Detect which cell encompasses the target text, then output its [X, Y] center coordinate. 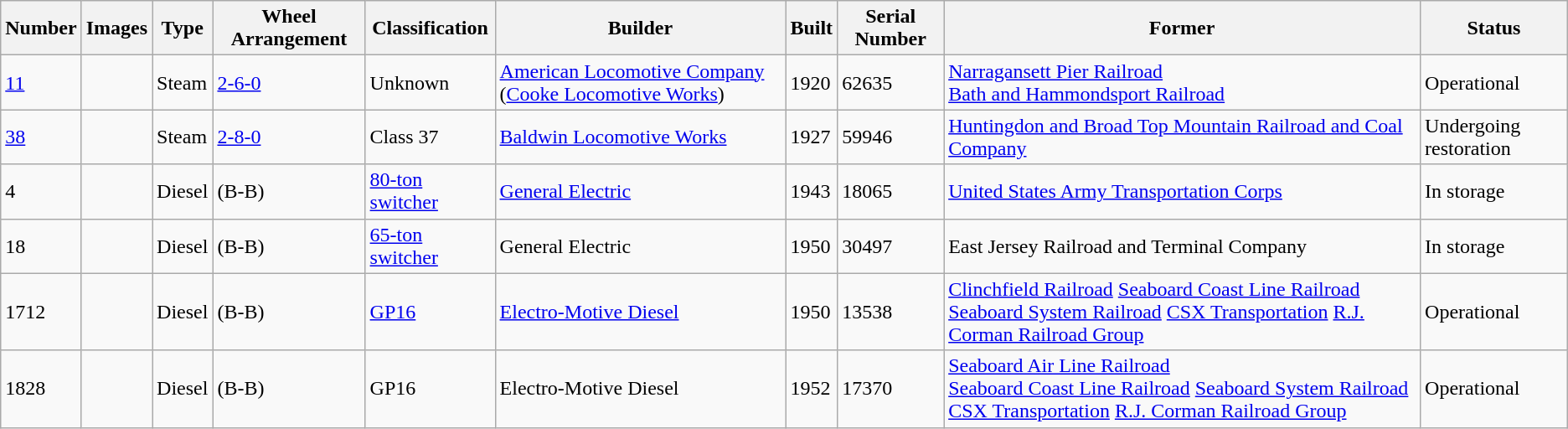
Clinchfield Railroad Seaboard Coast Line RailroadSeaboard System Railroad CSX Transportation R.J. Corman Railroad Group [1183, 312]
Images [116, 28]
13538 [891, 312]
30497 [891, 246]
1943 [812, 191]
1927 [812, 137]
17370 [891, 389]
Narragansett Pier RailroadBath and Hammondsport Railroad [1183, 82]
Classification [431, 28]
18065 [891, 191]
Wheel Arrangement [289, 28]
18 [41, 246]
Class 37 [431, 137]
United States Army Transportation Corps [1183, 191]
American Locomotive Company (Cooke Locomotive Works) [640, 82]
1920 [812, 82]
Built [812, 28]
Former [1183, 28]
Builder [640, 28]
Undergoing restoration [1494, 137]
80-ton switcher [431, 191]
11 [41, 82]
38 [41, 137]
Status [1494, 28]
4 [41, 191]
1712 [41, 312]
East Jersey Railroad and Terminal Company [1183, 246]
Unknown [431, 82]
65-ton switcher [431, 246]
Serial Number [891, 28]
Number [41, 28]
1828 [41, 389]
59946 [891, 137]
Seaboard Air Line RailroadSeaboard Coast Line Railroad Seaboard System Railroad CSX Transportation R.J. Corman Railroad Group [1183, 389]
Huntingdon and Broad Top Mountain Railroad and Coal Company [1183, 137]
2-6-0 [289, 82]
1952 [812, 389]
Baldwin Locomotive Works [640, 137]
2-8-0 [289, 137]
Type [183, 28]
62635 [891, 82]
